Return (x, y) of the center of cell containing provided text 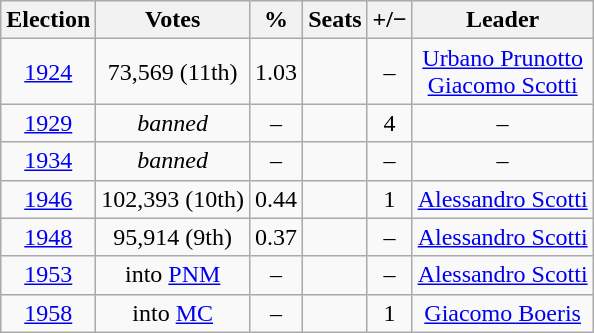
into MC (173, 313)
73,569 (11th) (173, 72)
1934 (48, 161)
1958 (48, 313)
+/− (390, 20)
4 (390, 123)
1953 (48, 275)
102,393 (10th) (173, 199)
1946 (48, 199)
1924 (48, 72)
Election (48, 20)
Votes (173, 20)
1.03 (276, 72)
95,914 (9th) (173, 237)
Giacomo Boeris (502, 313)
1929 (48, 123)
0.44 (276, 199)
Urbano PrunottoGiacomo Scotti (502, 72)
0.37 (276, 237)
Seats (335, 20)
Leader (502, 20)
1948 (48, 237)
into PNM (173, 275)
% (276, 20)
